For the text-containing cell, return its midpoint in [x, y] coordinate format. 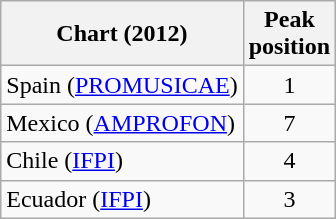
4 [289, 161]
Peakposition [289, 34]
Chile (IFPI) [122, 161]
Ecuador (IFPI) [122, 199]
Mexico (AMPROFON) [122, 123]
1 [289, 85]
7 [289, 123]
Spain (PROMUSICAE) [122, 85]
3 [289, 199]
Chart (2012) [122, 34]
